Find where the given text appears and provide that cell's center as [X, Y] coordinate. 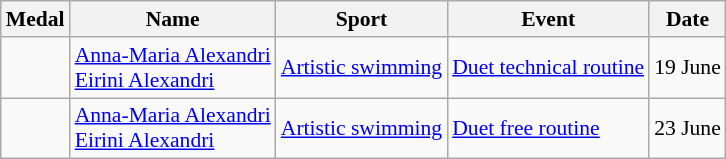
Medal [36, 19]
23 June [688, 128]
Event [548, 19]
19 June [688, 68]
Name [173, 19]
Date [688, 19]
Duet technical routine [548, 68]
Duet free routine [548, 128]
Sport [362, 19]
